Find where the given text appears and provide that cell's center as (X, Y) coordinate. 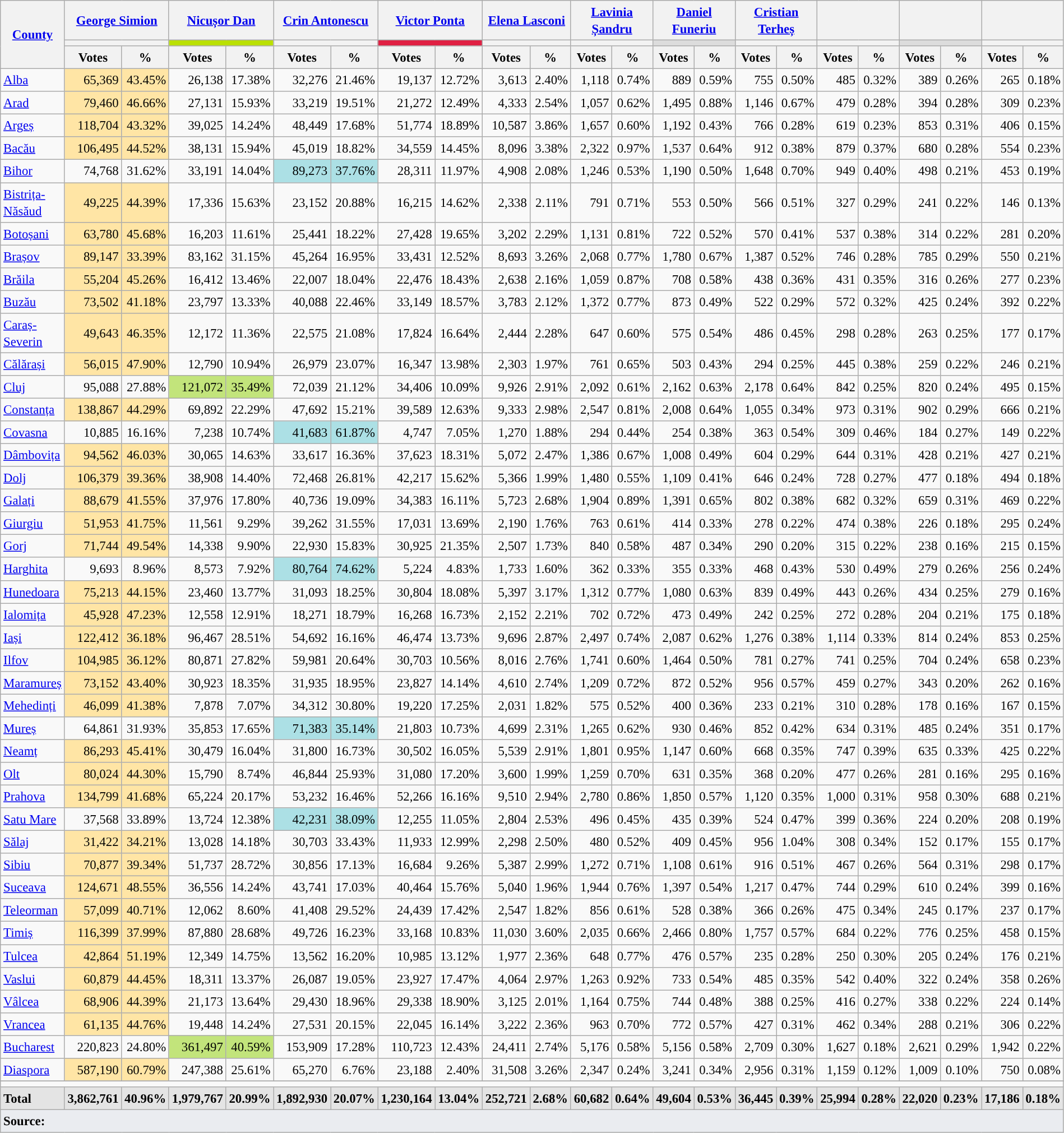
30,923 (197, 683)
Vrancea (33, 1024)
74.62% (354, 570)
10.94% (250, 364)
12,062 (197, 910)
7.07% (250, 705)
314 (919, 233)
Bacău (33, 148)
1,164 (591, 1001)
0.13% (1043, 203)
24.80% (146, 1047)
2,638 (507, 279)
37.99% (146, 933)
10.09% (459, 387)
635 (919, 751)
19.51% (354, 103)
22,045 (406, 1024)
392 (1002, 302)
1,757 (756, 933)
1,386 (591, 455)
1,312 (591, 592)
14.04% (250, 172)
9,510 (507, 797)
8.74% (250, 774)
Diaspora (33, 1070)
23,927 (406, 979)
1,944 (591, 888)
25.93% (354, 774)
879 (838, 148)
63,780 (93, 233)
355 (674, 570)
256 (1002, 570)
2,709 (756, 1047)
241 (919, 203)
963 (591, 1024)
17,186 (1002, 1099)
184 (919, 433)
468 (756, 570)
18.25% (354, 592)
17.38% (250, 81)
21,173 (197, 1001)
47.90% (146, 364)
18.82% (354, 148)
41,683 (302, 433)
48.55% (146, 888)
28.51% (250, 637)
12.52% (459, 257)
462 (838, 1024)
566 (756, 203)
610 (919, 888)
2.50% (550, 842)
265 (1002, 81)
30,804 (406, 592)
30,856 (302, 864)
2,466 (674, 933)
33,219 (302, 103)
13.64% (250, 1001)
306 (1002, 1024)
873 (674, 302)
1,217 (756, 888)
634 (838, 729)
Botoșani (33, 233)
51.19% (146, 956)
106,495 (93, 148)
2.87% (550, 637)
290 (756, 546)
49,726 (302, 933)
5,224 (406, 570)
17.42% (459, 910)
3.60% (550, 933)
33.43% (354, 842)
73,152 (93, 683)
17.68% (354, 126)
65,270 (302, 1070)
5,366 (507, 478)
46,474 (406, 637)
10.73% (459, 729)
24,439 (406, 910)
1,246 (591, 172)
315 (838, 546)
0.97% (632, 148)
21,272 (406, 103)
46.66% (146, 103)
930 (674, 729)
33,168 (406, 933)
41.68% (146, 797)
20.17% (250, 797)
Vaslui (33, 979)
0.59% (714, 81)
Mehedinți (33, 705)
750 (1002, 1070)
3,613 (507, 81)
17.65% (250, 729)
1,131 (591, 233)
Vâlcea (33, 1001)
459 (838, 683)
18.35% (250, 683)
23,797 (197, 302)
49,225 (93, 203)
44.30% (146, 774)
Buzău (33, 302)
9,926 (507, 387)
958 (919, 797)
785 (919, 257)
Brăila (33, 279)
11.36% (250, 333)
2,178 (756, 387)
41.55% (146, 501)
8,693 (507, 257)
14.75% (250, 956)
2,507 (507, 546)
17,031 (406, 524)
39,025 (197, 126)
1,057 (591, 103)
46,099 (93, 705)
104,985 (93, 660)
1,059 (591, 279)
26,138 (197, 81)
33.89% (146, 820)
177 (1002, 333)
16.23% (354, 933)
31,800 (302, 751)
10,587 (507, 126)
15.63% (250, 203)
11.97% (459, 172)
44.29% (146, 409)
0.42% (797, 729)
15.83% (354, 546)
10,985 (406, 956)
Cluj (33, 387)
34,559 (406, 148)
761 (591, 364)
13.12% (459, 956)
19,448 (197, 1024)
1,850 (674, 797)
682 (838, 501)
8.96% (146, 570)
79,460 (93, 103)
175 (1002, 614)
43.40% (146, 683)
Source: (533, 1121)
26,979 (302, 364)
272 (838, 614)
3,125 (507, 1001)
34,406 (406, 387)
431 (838, 279)
31,093 (302, 592)
30.80% (354, 705)
14.14% (459, 683)
480 (591, 842)
Lavinia Șandru (612, 20)
912 (756, 148)
1,537 (674, 148)
61.87% (354, 433)
23,188 (406, 1070)
33.39% (146, 257)
604 (756, 455)
16,203 (197, 233)
42,864 (93, 956)
29,338 (406, 1001)
13.04% (459, 1099)
County (33, 35)
2.11% (550, 203)
Prahova (33, 797)
1.60% (550, 570)
27.88% (146, 387)
20.99% (250, 1099)
1,000 (838, 797)
Suceava (33, 888)
George Simion (117, 20)
4,610 (507, 683)
763 (591, 524)
40,736 (302, 501)
16.64% (459, 333)
16.11% (459, 501)
96,467 (197, 637)
49,643 (93, 333)
18.22% (354, 233)
110,723 (406, 1047)
8,016 (507, 660)
4,908 (507, 172)
Dâmbovița (33, 455)
12,558 (197, 614)
70,877 (93, 864)
220,823 (93, 1047)
524 (756, 820)
22,575 (302, 333)
18.90% (459, 1001)
Brașov (33, 257)
16,684 (406, 864)
Teleorman (33, 910)
9,693 (93, 570)
33,617 (302, 455)
Cristian Terheș (776, 20)
570 (756, 233)
59,981 (302, 660)
18.31% (459, 455)
1,109 (674, 478)
3.17% (550, 592)
0.89% (632, 501)
680 (919, 148)
35,853 (197, 729)
38.09% (354, 820)
41,408 (302, 910)
13,724 (197, 820)
1,801 (591, 751)
708 (674, 279)
852 (756, 729)
Sibiu (33, 864)
741 (838, 660)
0.14% (1043, 1001)
57,099 (93, 910)
39,589 (406, 409)
Neamț (33, 751)
554 (1002, 148)
71,744 (93, 546)
45.26% (146, 279)
443 (838, 592)
16.95% (354, 257)
73,502 (93, 302)
1,977 (507, 956)
416 (838, 1001)
1,118 (591, 81)
1,272 (591, 864)
60,682 (591, 1099)
0.10% (961, 1070)
2.97% (550, 979)
Hunedoara (33, 592)
23,152 (302, 203)
155 (1002, 842)
45.68% (146, 233)
2.47% (550, 455)
1,120 (756, 797)
19.65% (459, 233)
37,976 (197, 501)
20.88% (354, 203)
17.20% (459, 774)
9.29% (250, 524)
10.56% (459, 660)
648 (591, 956)
5,156 (674, 1047)
30,502 (406, 751)
25,994 (838, 1099)
1,464 (674, 660)
18.89% (459, 126)
30,479 (197, 751)
1,192 (674, 126)
80,871 (197, 660)
49,604 (674, 1099)
36,445 (756, 1099)
4,064 (507, 979)
45,019 (302, 148)
20.15% (354, 1024)
121,072 (197, 387)
Iași (33, 637)
728 (838, 478)
16,412 (197, 279)
43.45% (146, 81)
37,623 (406, 455)
Olt (33, 774)
4,747 (406, 433)
72,039 (302, 387)
Dolj (33, 478)
Giurgiu (33, 524)
34,383 (406, 501)
530 (838, 570)
235 (756, 956)
435 (674, 820)
2,008 (674, 409)
389 (919, 81)
42,217 (406, 478)
2.28% (550, 333)
250 (838, 956)
Arad (33, 103)
17.13% (354, 864)
704 (919, 660)
2.99% (550, 864)
475 (838, 910)
791 (591, 203)
2,092 (591, 387)
1,979,767 (197, 1099)
Maramureș (33, 683)
13.73% (459, 637)
388 (756, 1001)
2.21% (550, 614)
37,568 (93, 820)
208 (1002, 820)
3,862,761 (93, 1099)
Ialomița (33, 614)
31,080 (406, 774)
42,231 (302, 820)
1,741 (591, 660)
252,721 (507, 1099)
12,790 (197, 364)
27,531 (302, 1024)
21.08% (354, 333)
36.18% (146, 637)
434 (919, 592)
74,768 (93, 172)
3,783 (507, 302)
35.14% (354, 729)
2,298 (507, 842)
12.43% (459, 1047)
Satu Mare (33, 820)
259 (919, 364)
204 (919, 614)
1,942 (1002, 1047)
254 (674, 433)
495 (1002, 387)
496 (591, 820)
1,397 (674, 888)
61,135 (93, 1024)
902 (919, 409)
12.91% (250, 614)
487 (674, 546)
Timiș (33, 933)
17.28% (354, 1047)
3,600 (507, 774)
48,449 (302, 126)
15.21% (354, 409)
27.82% (250, 660)
2.98% (550, 409)
11,933 (406, 842)
814 (919, 637)
1,190 (674, 172)
18.04% (354, 279)
16.14% (459, 1024)
Covasna (33, 433)
1.04% (797, 842)
13.33% (250, 302)
414 (674, 524)
18.57% (459, 302)
1.73% (550, 546)
0.37% (879, 148)
Galați (33, 501)
308 (838, 842)
0.55% (632, 478)
68,906 (93, 1001)
802 (756, 501)
1,209 (591, 683)
31,508 (507, 1070)
11.61% (250, 233)
29,430 (302, 1001)
21,803 (406, 729)
3.86% (550, 126)
12.72% (459, 81)
820 (919, 387)
12.63% (459, 409)
776 (919, 933)
95,088 (93, 387)
644 (838, 455)
684 (838, 933)
2,804 (507, 820)
262 (1002, 683)
Crin Antonescu (326, 20)
772 (674, 1024)
45,264 (302, 257)
65,224 (197, 797)
21.12% (354, 387)
1,780 (674, 257)
368 (756, 774)
2,621 (919, 1047)
358 (1002, 979)
1,259 (591, 774)
5,397 (507, 592)
619 (838, 126)
51,953 (93, 524)
0.44% (632, 433)
1,276 (756, 637)
17,336 (197, 203)
2,068 (591, 257)
18,311 (197, 979)
394 (919, 103)
18.96% (354, 1001)
494 (1002, 478)
46.35% (146, 333)
32,276 (302, 81)
242 (756, 614)
2.94% (550, 797)
2.53% (550, 820)
18.95% (354, 683)
16.04% (250, 751)
18,271 (302, 614)
351 (1002, 729)
15.93% (250, 103)
2.29% (550, 233)
40.71% (146, 910)
39.36% (146, 478)
52,266 (406, 797)
746 (838, 257)
178 (919, 705)
18.79% (354, 614)
94,562 (93, 455)
1,263 (591, 979)
31.55% (354, 524)
658 (1002, 660)
0.76% (632, 888)
18.08% (459, 592)
2,322 (591, 148)
16.20% (354, 956)
406 (1002, 126)
522 (756, 302)
631 (674, 774)
5,539 (507, 751)
0.48% (714, 1001)
89,147 (93, 257)
12.38% (250, 820)
288 (919, 1024)
44.52% (146, 148)
Mureș (33, 729)
363 (756, 433)
138,867 (93, 409)
Sălaj (33, 842)
0.08% (1043, 1070)
49.54% (146, 546)
29.52% (354, 910)
3,222 (507, 1024)
747 (838, 751)
2,035 (591, 933)
37.76% (354, 172)
14.18% (250, 842)
Daniel Funeriu (694, 20)
Călărași (33, 364)
479 (838, 103)
362 (591, 570)
33,431 (406, 257)
2.54% (550, 103)
5,387 (507, 864)
Victor Ponta (430, 20)
44.45% (146, 979)
17.80% (250, 501)
167 (1002, 705)
2.12% (550, 302)
322 (919, 979)
31.62% (146, 172)
106,379 (93, 478)
47,692 (302, 409)
12,172 (197, 333)
65,369 (93, 81)
1.88% (550, 433)
2,497 (591, 637)
44.15% (146, 592)
2.76% (550, 660)
766 (756, 126)
41.18% (146, 302)
542 (838, 979)
3,241 (674, 1070)
15,790 (197, 774)
40.96% (146, 1099)
503 (674, 364)
453 (1002, 172)
22,007 (302, 279)
12.49% (459, 103)
409 (674, 842)
14.40% (250, 478)
366 (756, 910)
176 (1002, 956)
688 (1002, 797)
0.75% (632, 1001)
0.86% (632, 797)
41.38% (146, 705)
0.87% (632, 279)
12.99% (459, 842)
41.75% (146, 524)
3,202 (507, 233)
39.34% (146, 864)
872 (674, 683)
458 (1002, 933)
1,904 (591, 501)
124,671 (93, 888)
4,699 (507, 729)
1,648 (756, 172)
19.05% (354, 979)
316 (919, 279)
80,024 (93, 774)
Elena Lasconi (527, 20)
1,008 (674, 455)
22.29% (250, 409)
23,827 (406, 683)
34.21% (146, 842)
0.92% (632, 979)
16,347 (406, 364)
10.83% (459, 933)
1,159 (838, 1070)
22,020 (919, 1099)
33,191 (197, 172)
361,497 (197, 1047)
72,468 (302, 478)
263 (919, 333)
277 (1002, 279)
25.61% (250, 1070)
278 (756, 524)
16,268 (406, 614)
38,131 (197, 148)
528 (674, 910)
856 (591, 910)
43.32% (146, 126)
1,387 (756, 257)
Total (33, 1099)
2.01% (550, 1001)
Gorj (33, 546)
9.90% (250, 546)
9.26% (459, 864)
69,892 (197, 409)
55,204 (93, 279)
659 (919, 501)
24,411 (507, 1047)
8.60% (250, 910)
13.98% (459, 364)
Bihor (33, 172)
22,930 (302, 546)
51,737 (197, 864)
19,137 (406, 81)
56,015 (93, 364)
973 (838, 409)
20.64% (354, 660)
245 (919, 910)
14.62% (459, 203)
668 (756, 751)
215 (1002, 546)
36,556 (197, 888)
40,088 (302, 302)
13,028 (197, 842)
22,476 (406, 279)
54,692 (302, 637)
237 (1002, 910)
572 (838, 302)
146 (1002, 203)
5,723 (507, 501)
16.36% (354, 455)
0.66% (632, 933)
6.76% (354, 1070)
13.69% (459, 524)
23.07% (354, 364)
400 (674, 705)
7,238 (197, 433)
27,428 (406, 233)
Tulcea (33, 956)
467 (838, 864)
21.35% (459, 546)
473 (674, 614)
1,108 (674, 864)
1,270 (507, 433)
338 (919, 1001)
2.16% (550, 279)
1,892,930 (302, 1099)
733 (674, 979)
28.72% (250, 864)
949 (838, 172)
781 (756, 660)
21.46% (354, 81)
486 (756, 333)
134,799 (93, 797)
839 (756, 592)
1,114 (838, 637)
1,480 (591, 478)
12,255 (406, 820)
13.77% (250, 592)
27,131 (197, 103)
10.74% (250, 433)
15.76% (459, 888)
Harghita (33, 570)
2,303 (507, 364)
11,030 (507, 933)
25,441 (302, 233)
1,733 (507, 570)
1,495 (674, 103)
122,412 (93, 637)
11.05% (459, 820)
43,741 (302, 888)
722 (674, 233)
14.63% (250, 455)
31,935 (302, 683)
310 (838, 705)
89,273 (302, 172)
0.80% (714, 933)
23,460 (197, 592)
327 (838, 203)
31.93% (146, 729)
Argeș (33, 126)
2,162 (674, 387)
343 (919, 683)
1,009 (919, 1070)
205 (919, 956)
18.43% (459, 279)
4.83% (459, 570)
5,176 (591, 1047)
38,908 (197, 478)
2.31% (550, 729)
1.97% (550, 364)
1,657 (591, 126)
40.59% (250, 1047)
2,190 (507, 524)
238 (919, 546)
10,885 (93, 433)
1,147 (674, 751)
246 (1002, 364)
88,679 (93, 501)
537 (838, 233)
Nicușor Dan (221, 20)
2,338 (507, 203)
Constanța (33, 409)
1.76% (550, 524)
7.92% (250, 570)
3.38% (550, 148)
12,349 (197, 956)
564 (919, 864)
45,928 (93, 614)
31.15% (250, 257)
19.09% (354, 501)
26.81% (354, 478)
46,844 (302, 774)
47.23% (146, 614)
28.68% (250, 933)
Ilfov (33, 660)
5,040 (507, 888)
Caraș-Severin (33, 333)
247,388 (197, 1070)
30,925 (406, 546)
7,878 (197, 705)
2.08% (550, 172)
587,190 (93, 1070)
1,055 (756, 409)
550 (1002, 257)
152 (919, 842)
11,561 (197, 524)
31,422 (93, 842)
71,383 (302, 729)
9,333 (507, 409)
53,232 (302, 797)
553 (674, 203)
60,879 (93, 979)
13,562 (302, 956)
80,764 (302, 570)
17.03% (354, 888)
46.03% (146, 455)
2,347 (591, 1070)
233 (756, 705)
9,696 (507, 637)
39,262 (302, 524)
22.46% (354, 302)
86,293 (93, 751)
16.46% (354, 797)
7.05% (459, 433)
428 (919, 455)
14,338 (197, 546)
469 (1002, 501)
647 (591, 333)
1,230,164 (406, 1099)
Alba (33, 81)
153,909 (302, 1047)
1,372 (591, 302)
438 (756, 279)
0.12% (879, 1070)
28,311 (406, 172)
17.47% (459, 979)
646 (756, 478)
476 (674, 956)
1,391 (674, 501)
226 (919, 524)
13.46% (250, 279)
445 (838, 364)
666 (1002, 409)
889 (674, 81)
45.41% (146, 751)
33,149 (406, 302)
16,215 (406, 203)
8,096 (507, 148)
1,080 (674, 592)
2,956 (756, 1070)
Bistrița-Năsăud (33, 203)
60.79% (146, 1070)
8,573 (197, 570)
64,861 (93, 729)
19,220 (406, 705)
17,824 (406, 333)
35.49% (250, 387)
916 (756, 864)
0.88% (714, 103)
1,146 (756, 103)
2,031 (507, 705)
16.05% (459, 751)
34,312 (302, 705)
30,065 (197, 455)
36.12% (146, 660)
840 (591, 546)
17.25% (459, 705)
5,072 (507, 455)
2,780 (591, 797)
1.96% (550, 888)
2,444 (507, 333)
20.07% (354, 1099)
755 (756, 81)
83,162 (197, 257)
842 (838, 387)
15.94% (250, 148)
116,399 (93, 933)
4,333 (507, 103)
474 (838, 524)
13.37% (250, 979)
75,213 (93, 592)
149 (1002, 433)
Bucharest (33, 1047)
2,087 (674, 637)
26,087 (302, 979)
2,152 (507, 614)
87,880 (197, 933)
0.95% (632, 751)
498 (919, 172)
40,464 (406, 888)
1,265 (591, 729)
118,704 (93, 126)
15.62% (459, 478)
1,627 (838, 1047)
51,774 (406, 126)
702 (591, 614)
14.45% (459, 148)
44.76% (146, 1024)
